Return (X, Y) of the center of cell containing provided text 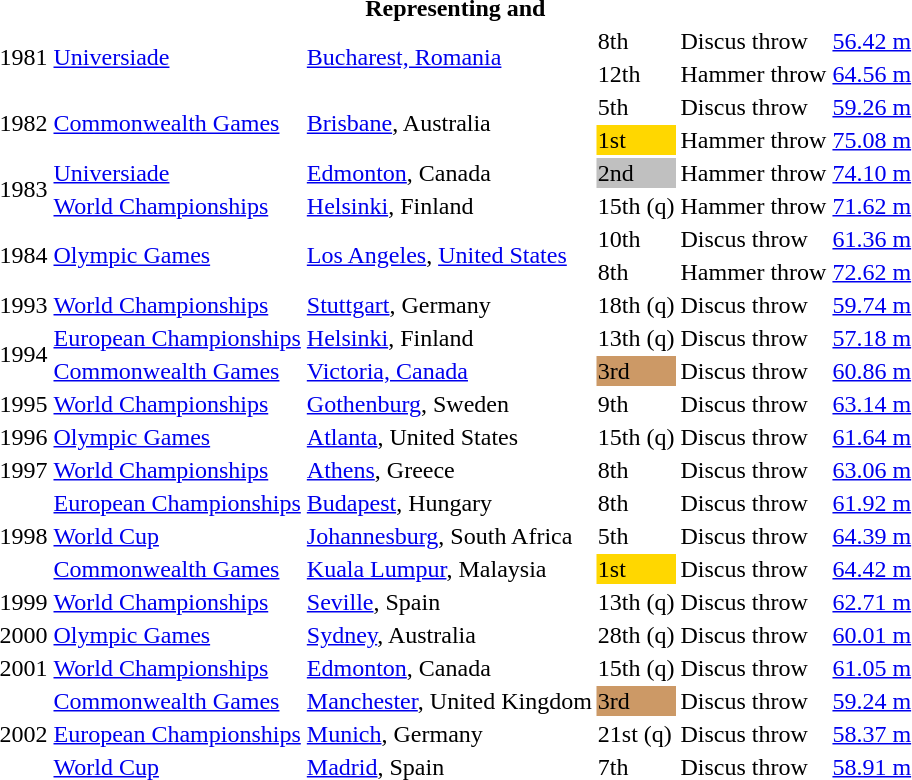
Johannesburg, South Africa (449, 536)
10th (636, 239)
18th (q) (636, 305)
Gothenburg, Sweden (449, 404)
28th (q) (636, 635)
Manchester, United Kingdom (449, 701)
9th (636, 404)
Los Angeles, United States (449, 256)
Atlanta, United States (449, 437)
Victoria, Canada (449, 371)
Athens, Greece (449, 470)
Kuala Lumpur, Malaysia (449, 569)
Budapest, Hungary (449, 503)
Munich, Germany (449, 734)
Sydney, Australia (449, 635)
2nd (636, 173)
Brisbane, Australia (449, 124)
Bucharest, Romania (449, 58)
12th (636, 74)
Seville, Spain (449, 602)
Stuttgart, Germany (449, 305)
World Cup (177, 536)
21st (q) (636, 734)
